Provide the (X, Y) coordinate of the cell's center where the given text is located.  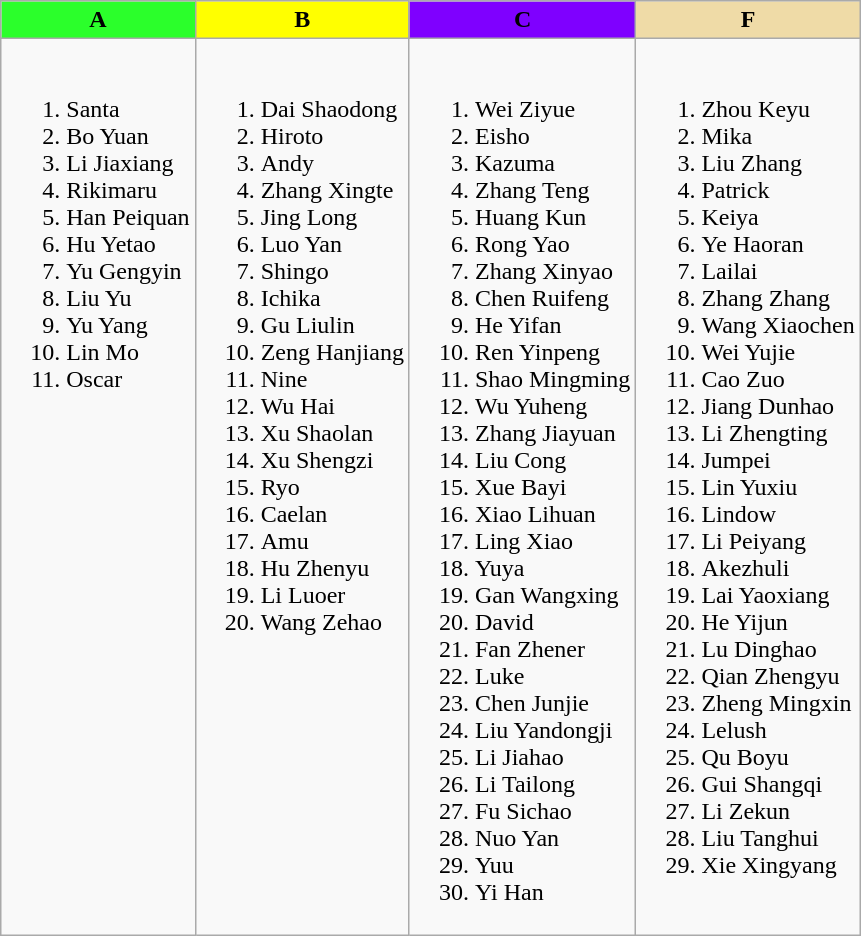
A (98, 20)
B (302, 20)
SantaBo YuanLi JiaxiangRikimaruHan PeiquanHu YetaoYu GengyinLiu YuYu YangLin MoOscar (98, 487)
C (522, 20)
F (748, 20)
